Identify which cell holds the provided text, then report its (x, y) central coordinate. 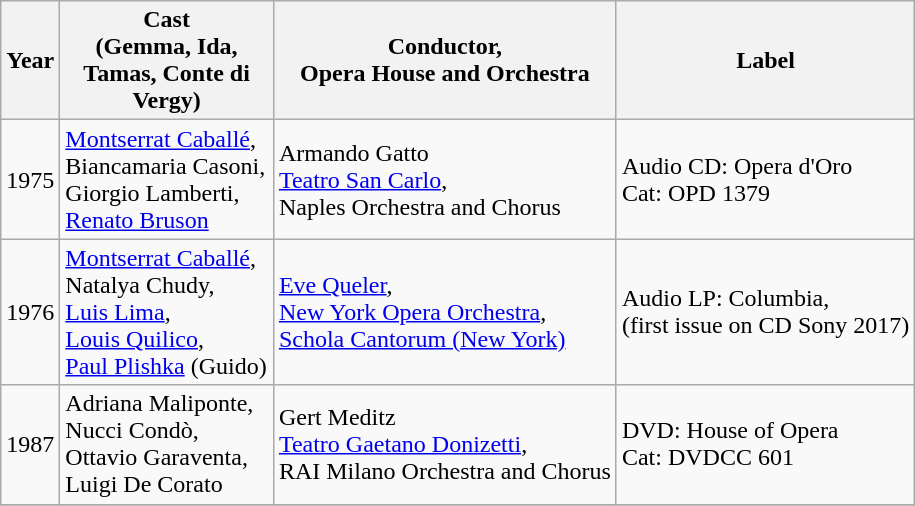
Montserrat Caballé,Biancamaria Casoni,Giorgio Lamberti,Renato Bruson (167, 180)
Conductor, Opera House and Orchestra (444, 60)
DVD: House of OperaCat: DVDCC 601 (765, 444)
Eve Queler,New York Opera Orchestra,Schola Cantorum (New York) (444, 312)
Audio CD: Opera d'OroCat: OPD 1379 (765, 180)
Year (30, 60)
1975 (30, 180)
Adriana Maliponte,Nucci Condò,Ottavio Garaventa,Luigi De Corato (167, 444)
1976 (30, 312)
Cast (Gemma, Ida, Tamas, Conte di Vergy) (167, 60)
1987 (30, 444)
Armando GattoTeatro San Carlo, Naples Orchestra and Chorus (444, 180)
Montserrat Caballé,Natalya Chudy,Luis Lima,Louis Quilico,Paul Plishka (Guido) (167, 312)
Gert MeditzTeatro Gaetano Donizetti,RAI Milano Orchestra and Chorus (444, 444)
Audio LP: Columbia,(first issue on CD Sony 2017) (765, 312)
Label (765, 60)
